Locate the cell with the specified text and output its (X, Y) center coordinate. 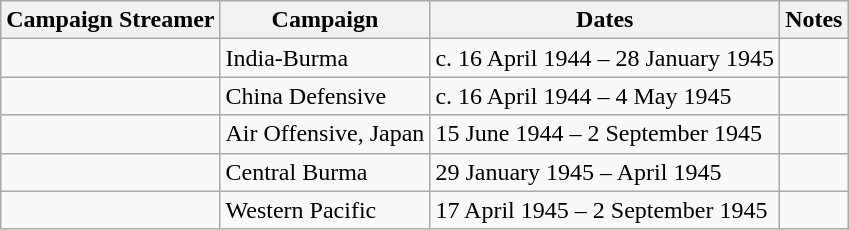
c. 16 April 1944 – 4 May 1945 (605, 96)
Dates (605, 20)
Campaign (325, 20)
China Defensive (325, 96)
15 June 1944 – 2 September 1945 (605, 134)
Air Offensive, Japan (325, 134)
Notes (814, 20)
17 April 1945 – 2 September 1945 (605, 210)
India-Burma (325, 58)
Central Burma (325, 172)
Campaign Streamer (110, 20)
c. 16 April 1944 – 28 January 1945 (605, 58)
Western Pacific (325, 210)
29 January 1945 – April 1945 (605, 172)
